Search for the cell housing the specified text and yield its [x, y] center coordinate. 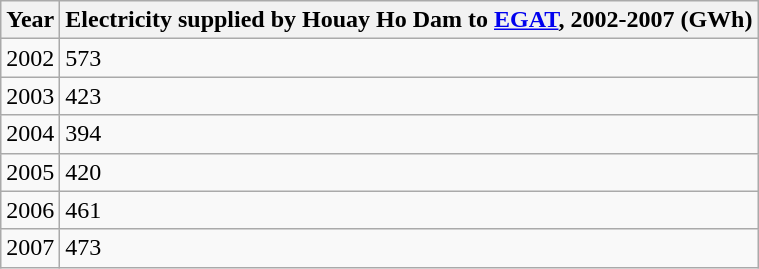
473 [409, 248]
420 [409, 172]
461 [409, 210]
Electricity supplied by Houay Ho Dam to EGAT, 2002-2007 (GWh) [409, 20]
Year [30, 20]
2007 [30, 248]
423 [409, 96]
2005 [30, 172]
2003 [30, 96]
2006 [30, 210]
2002 [30, 58]
2004 [30, 134]
394 [409, 134]
573 [409, 58]
